Pinpoint the cell where the given text exists, returning its [x, y] midpoint coordinate. 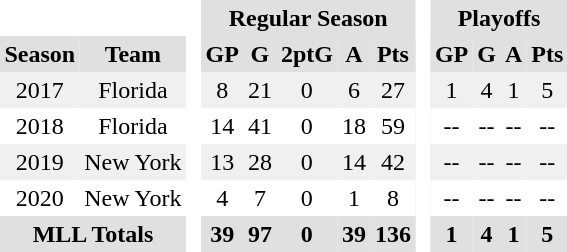
Team [133, 54]
28 [260, 162]
2017 [40, 90]
6 [354, 90]
136 [392, 234]
59 [392, 126]
MLL Totals [93, 234]
Regular Season [308, 18]
2020 [40, 198]
97 [260, 234]
Pts [392, 54]
13 [222, 162]
2018 [40, 126]
27 [392, 90]
2ptG [306, 54]
2019 [40, 162]
7 [260, 198]
Playoffs [498, 18]
41 [260, 126]
42 [392, 162]
21 [260, 90]
Season [40, 54]
18 [354, 126]
